Locate the cell with the specified text and output its [X, Y] center coordinate. 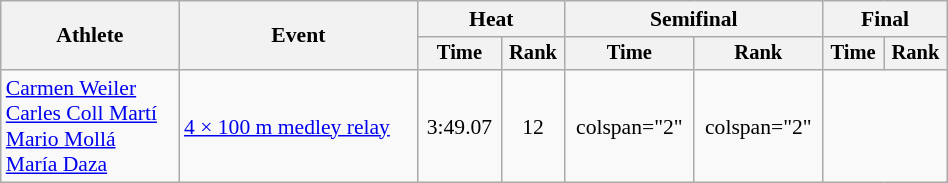
3:49.07 [460, 126]
Event [298, 36]
Carmen Weiler Carles Coll Martí Mario Mollá María Daza [90, 126]
Heat [492, 19]
Final [885, 19]
12 [533, 126]
Semifinal [694, 19]
4 × 100 m medley relay [298, 126]
Athlete [90, 36]
